Locate the cell with the specified text and output its (X, Y) center coordinate. 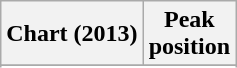
Chart (2013) (72, 34)
Peakposition (189, 34)
